Return the [X, Y] coordinate for the center point of the cell that contains the specified text.  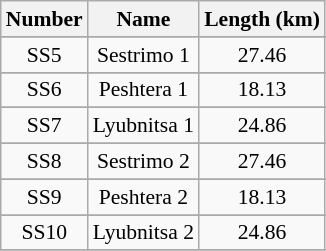
Name [144, 19]
Lyubnitsa 1 [144, 126]
SS6 [44, 90]
Length (km) [262, 19]
SS10 [44, 233]
SS7 [44, 126]
Sestrimo 2 [144, 162]
Lyubnitsa 2 [144, 233]
Peshtera 2 [144, 197]
SS5 [44, 55]
Sestrimo 1 [144, 55]
Peshtera 1 [144, 90]
SS8 [44, 162]
SS9 [44, 197]
Number [44, 19]
